Provide the [x, y] coordinate of the cell's center where the given text is located.  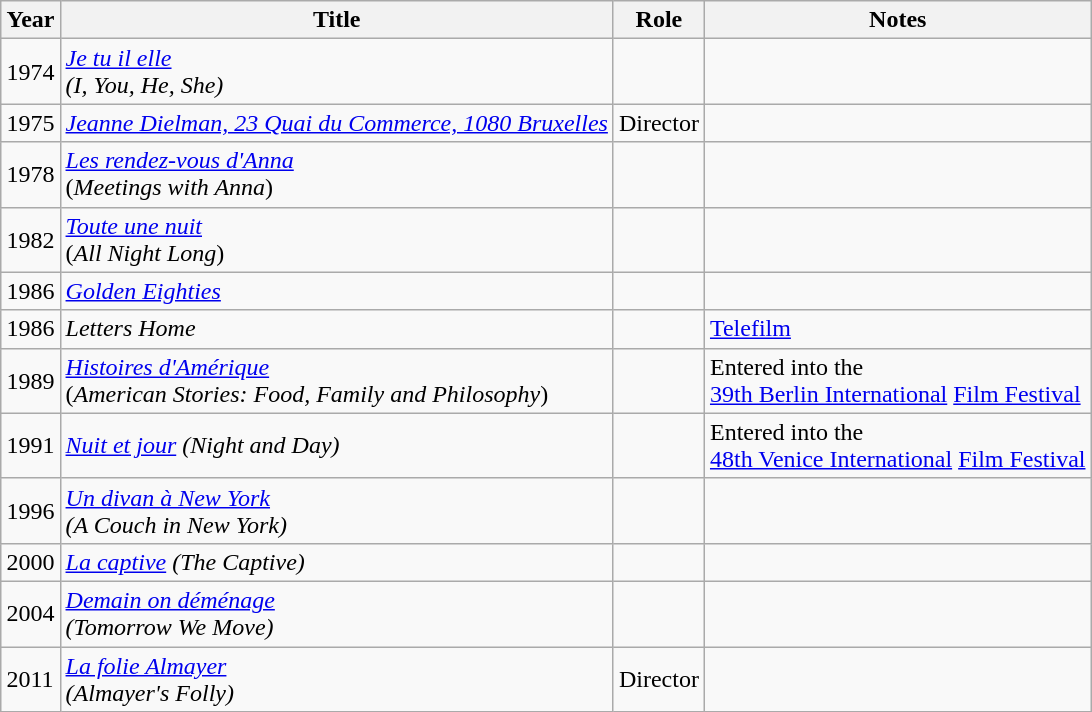
Letters Home [336, 329]
La captive (The Captive) [336, 562]
La folie Almayer(Almayer's Folly) [336, 678]
Jeanne Dielman, 23 Quai du Commerce, 1080 Bruxelles [336, 123]
1996 [30, 510]
Year [30, 20]
Les rendez-vous d'Anna(Meetings with Anna) [336, 174]
1978 [30, 174]
Nuit et jour (Night and Day) [336, 446]
Entered into the48th Venice International Film Festival [898, 446]
1989 [30, 380]
Demain on déménage(Tomorrow We Move) [336, 614]
Toute une nuit(All Night Long) [336, 240]
Entered into the39th Berlin International Film Festival [898, 380]
Notes [898, 20]
Telefilm [898, 329]
2000 [30, 562]
1974 [30, 72]
2011 [30, 678]
2004 [30, 614]
Je tu il elle(I, You, He, She) [336, 72]
Title [336, 20]
Un divan à New York(A Couch in New York) [336, 510]
1982 [30, 240]
Golden Eighties [336, 291]
1991 [30, 446]
Role [658, 20]
1975 [30, 123]
Histoires d'Amérique(American Stories: Food, Family and Philosophy) [336, 380]
